Detect which cell encompasses the target text, then output its [x, y] center coordinate. 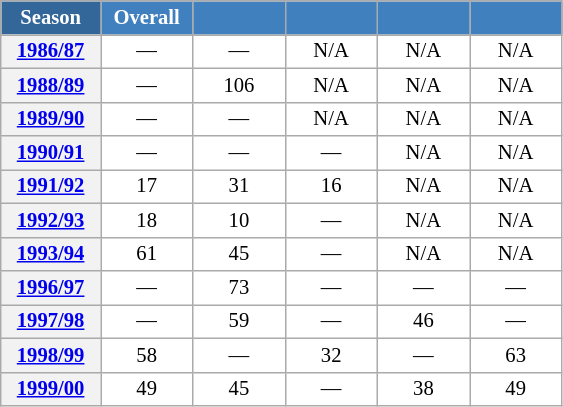
38 [423, 389]
46 [423, 321]
1990/91 [51, 153]
1992/93 [51, 220]
16 [331, 186]
1993/94 [51, 254]
61 [146, 254]
Overall [146, 17]
10 [239, 220]
1988/89 [51, 85]
1989/90 [51, 119]
63 [516, 355]
1999/00 [51, 389]
31 [239, 186]
1986/87 [51, 51]
17 [146, 186]
59 [239, 321]
1996/97 [51, 287]
32 [331, 355]
73 [239, 287]
1997/98 [51, 321]
1991/92 [51, 186]
58 [146, 355]
Season [51, 17]
18 [146, 220]
1998/99 [51, 355]
106 [239, 85]
